Output the (x, y) coordinate of the center of the cell containing the given text.  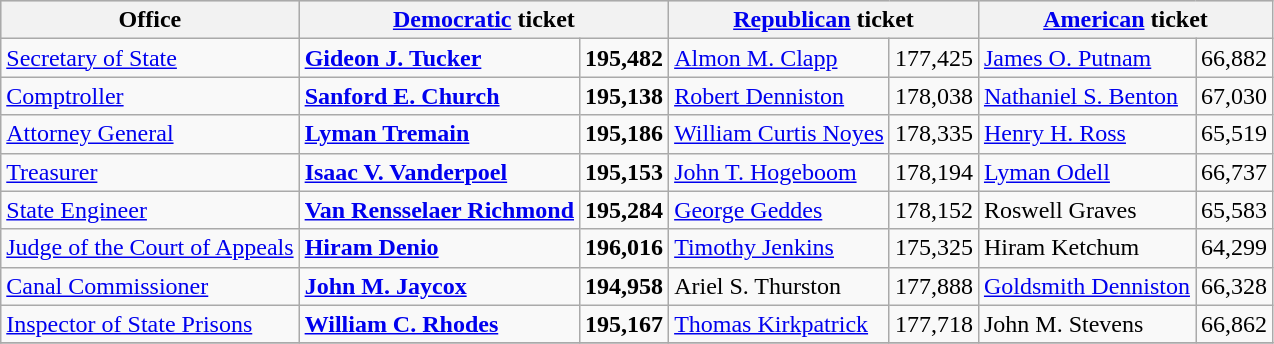
Secretary of State (150, 58)
Goldsmith Denniston (1086, 286)
66,882 (1234, 58)
195,284 (624, 210)
195,138 (624, 96)
177,718 (934, 324)
Roswell Graves (1086, 210)
195,153 (624, 172)
Hiram Denio (439, 248)
Thomas Kirkpatrick (780, 324)
Van Rensselaer Richmond (439, 210)
Sanford E. Church (439, 96)
65,583 (1234, 210)
George Geddes (780, 210)
Robert Denniston (780, 96)
178,335 (934, 134)
Ariel S. Thurston (780, 286)
John M. Jaycox (439, 286)
65,519 (1234, 134)
Isaac V. Vanderpoel (439, 172)
William C. Rhodes (439, 324)
178,152 (934, 210)
194,958 (624, 286)
195,482 (624, 58)
John M. Stevens (1086, 324)
John T. Hogeboom (780, 172)
Republican ticket (824, 20)
William Curtis Noyes (780, 134)
66,862 (1234, 324)
Office (150, 20)
Judge of the Court of Appeals (150, 248)
Hiram Ketchum (1086, 248)
James O. Putnam (1086, 58)
195,167 (624, 324)
64,299 (1234, 248)
Treasurer (150, 172)
Henry H. Ross (1086, 134)
Comptroller (150, 96)
Almon M. Clapp (780, 58)
195,186 (624, 134)
177,425 (934, 58)
Canal Commissioner (150, 286)
66,328 (1234, 286)
Lyman Tremain (439, 134)
175,325 (934, 248)
State Engineer (150, 210)
Inspector of State Prisons (150, 324)
Timothy Jenkins (780, 248)
196,016 (624, 248)
American ticket (1125, 20)
178,194 (934, 172)
Attorney General (150, 134)
66,737 (1234, 172)
178,038 (934, 96)
Gideon J. Tucker (439, 58)
Nathaniel S. Benton (1086, 96)
67,030 (1234, 96)
177,888 (934, 286)
Democratic ticket (484, 20)
Lyman Odell (1086, 172)
